Scan for the cell matching the given text and deliver its [X, Y] coordinate at center. 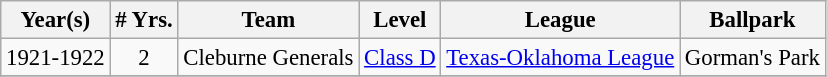
Texas-Oklahoma League [560, 58]
Cleburne Generals [268, 58]
1921-1922 [56, 58]
Class D [400, 58]
# Yrs. [144, 20]
Level [400, 20]
Team [268, 20]
Ballpark [753, 20]
Gorman's Park [753, 58]
League [560, 20]
Year(s) [56, 20]
2 [144, 58]
